Identify which cell holds the provided text, then report its (X, Y) central coordinate. 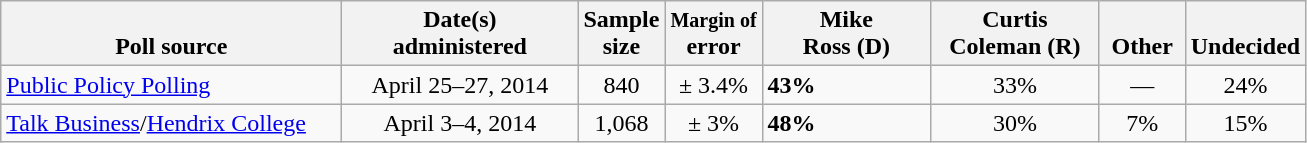
24% (1245, 85)
± 3% (714, 123)
April 25–27, 2014 (460, 85)
48% (846, 123)
840 (622, 85)
Date(s)administered (460, 34)
— (1142, 85)
Talk Business/Hendrix College (172, 123)
30% (1016, 123)
± 3.4% (714, 85)
Margin oferror (714, 34)
1,068 (622, 123)
April 3–4, 2014 (460, 123)
7% (1142, 123)
15% (1245, 123)
Samplesize (622, 34)
33% (1016, 85)
Public Policy Polling (172, 85)
Other (1142, 34)
CurtisColeman (R) (1016, 34)
43% (846, 85)
Undecided (1245, 34)
MikeRoss (D) (846, 34)
Poll source (172, 34)
